For the text-containing cell, return its midpoint in [x, y] coordinate format. 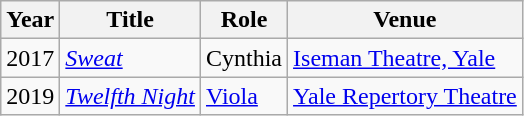
Cynthia [244, 58]
Sweat [130, 58]
Year [30, 20]
Yale Repertory Theatre [406, 96]
2017 [30, 58]
Role [244, 20]
Venue [406, 20]
2019 [30, 96]
Title [130, 20]
Iseman Theatre, Yale [406, 58]
Twelfth Night [130, 96]
Viola [244, 96]
